Output the [x, y] coordinate of the center of the cell containing the given text.  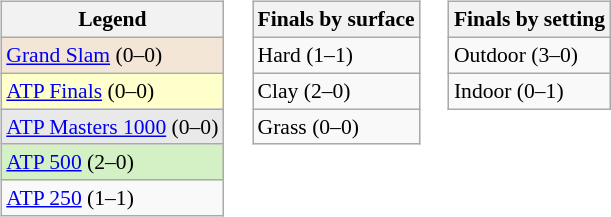
ATP 500 (2–0) [112, 162]
ATP Finals (0–0) [112, 91]
Finals by setting [530, 20]
Legend [112, 20]
Grass (0–0) [336, 127]
Outdoor (3–0) [530, 55]
Finals by surface [336, 20]
Hard (1–1) [336, 55]
Grand Slam (0–0) [112, 55]
ATP Masters 1000 (0–0) [112, 127]
ATP 250 (1–1) [112, 198]
Indoor (0–1) [530, 91]
Clay (2–0) [336, 91]
